Output the [X, Y] coordinate of the center of the cell containing the given text.  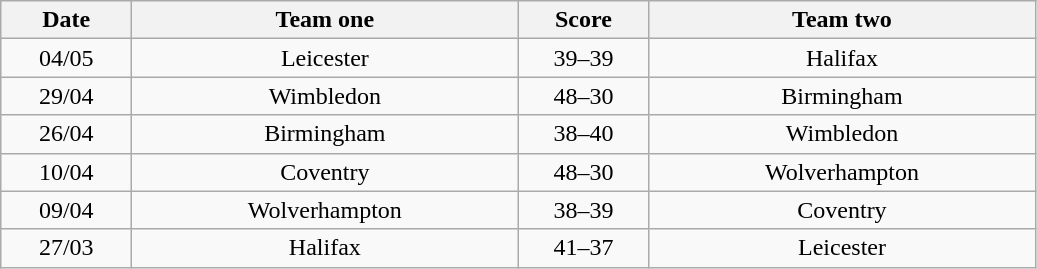
Date [66, 20]
10/04 [66, 172]
41–37 [584, 248]
26/04 [66, 134]
39–39 [584, 58]
Team two [842, 20]
04/05 [66, 58]
38–40 [584, 134]
27/03 [66, 248]
Team one [325, 20]
29/04 [66, 96]
38–39 [584, 210]
09/04 [66, 210]
Score [584, 20]
